From the cell containing the given text, extract its center point as [X, Y] coordinate. 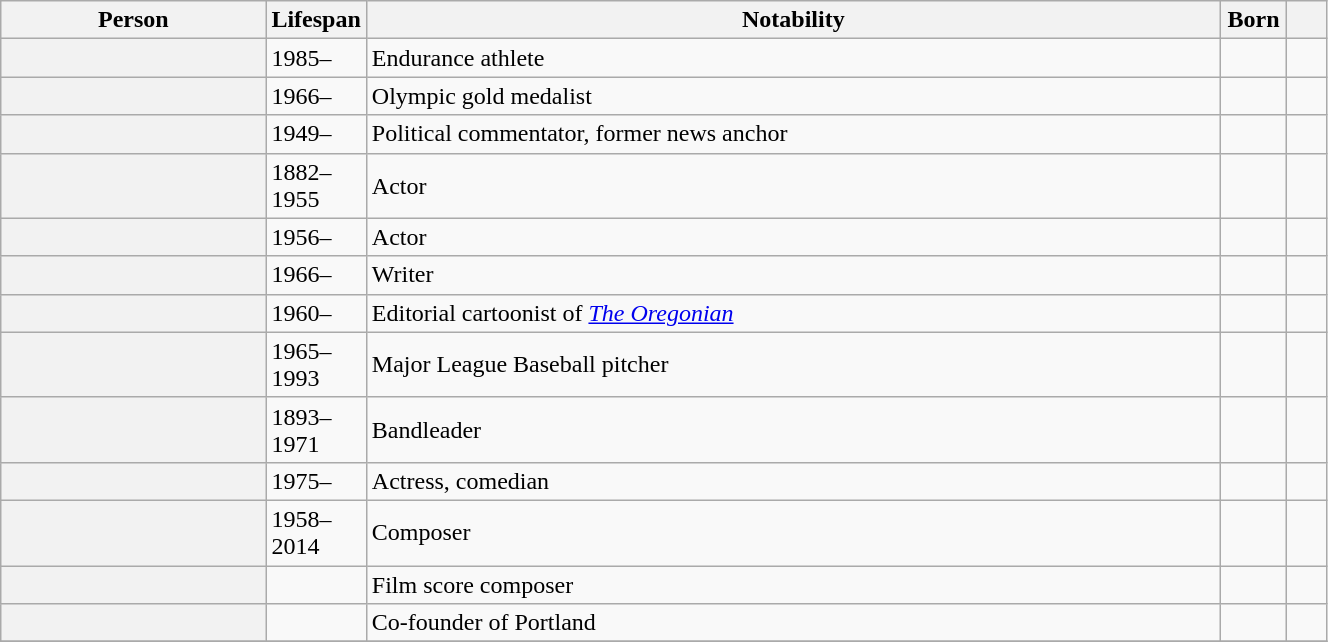
Political commentator, former news anchor [793, 134]
1882–1955 [316, 186]
1949– [316, 134]
1965–1993 [316, 364]
1956– [316, 237]
Olympic gold medalist [793, 96]
Composer [793, 532]
1958–2014 [316, 532]
Person [134, 20]
Bandleader [793, 430]
Film score composer [793, 585]
Actress, comedian [793, 481]
Co-founder of Portland [793, 623]
Editorial cartoonist of The Oregonian [793, 313]
Notability [793, 20]
Born [1253, 20]
1893–1971 [316, 430]
Writer [793, 275]
Major League Baseball pitcher [793, 364]
Lifespan [316, 20]
1985– [316, 58]
1960– [316, 313]
1975– [316, 481]
Endurance athlete [793, 58]
